For the text-containing cell, return its midpoint in (x, y) coordinate format. 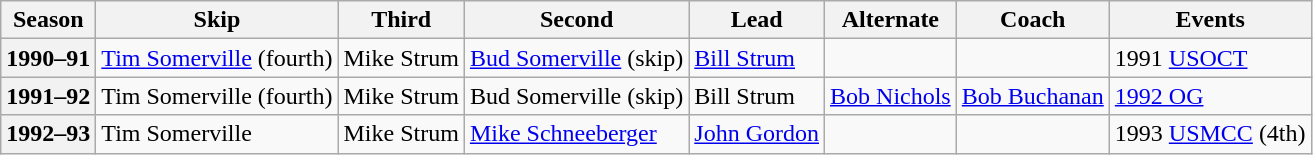
Skip (217, 20)
1990–91 (48, 58)
Second (576, 20)
1992–93 (48, 134)
1991 USOCT (1210, 58)
Season (48, 20)
Third (401, 20)
Bob Buchanan (1032, 96)
Mike Schneeberger (576, 134)
1992 OG (1210, 96)
1991–92 (48, 96)
Alternate (891, 20)
Bob Nichols (891, 96)
Tim Somerville (217, 134)
John Gordon (757, 134)
1993 USMCC (4th) (1210, 134)
Lead (757, 20)
Events (1210, 20)
Coach (1032, 20)
